Determine the (x, y) coordinate at the center of the cell enclosing the given text.  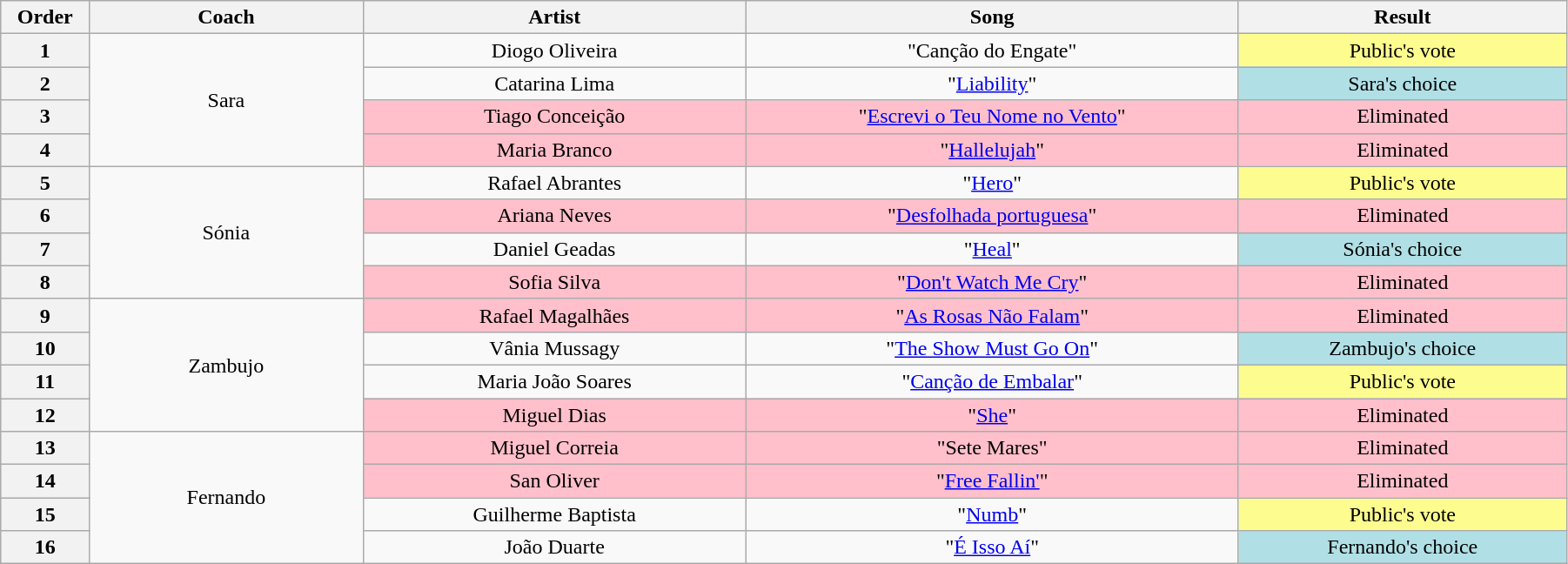
Vânia Mussagy (554, 348)
"Escrevi o Teu Nome no Vento" (992, 117)
Diogo Oliveira (554, 50)
"Hallelujah" (992, 150)
Guilherme Baptista (554, 514)
2 (45, 84)
João Duarte (554, 547)
10 (45, 348)
Daniel Geadas (554, 249)
"Sete Mares" (992, 448)
Result (1403, 17)
"Canção de Embalar" (992, 381)
Fernando's choice (1403, 547)
Coach (226, 17)
1 (45, 50)
3 (45, 117)
Artist (554, 17)
6 (45, 216)
Catarina Lima (554, 84)
Rafael Magalhães (554, 315)
"Heal" (992, 249)
14 (45, 481)
Miguel Correia (554, 448)
Sónia (226, 232)
Sónia's choice (1403, 249)
Zambujo's choice (1403, 348)
Miguel Dias (554, 415)
Maria João Soares (554, 381)
11 (45, 381)
Order (45, 17)
"É Isso Aí" (992, 547)
12 (45, 415)
13 (45, 448)
Fernando (226, 498)
"The Show Must Go On" (992, 348)
"Liability" (992, 84)
5 (45, 183)
Sofia Silva (554, 282)
Maria Branco (554, 150)
"As Rosas Não Falam" (992, 315)
Song (992, 17)
"Canção do Engate" (992, 50)
"Desfolhada portuguesa" (992, 216)
16 (45, 547)
Rafael Abrantes (554, 183)
Zambujo (226, 365)
San Oliver (554, 481)
"Numb" (992, 514)
15 (45, 514)
8 (45, 282)
"Don't Watch Me Cry" (992, 282)
9 (45, 315)
Tiago Conceição (554, 117)
4 (45, 150)
"She" (992, 415)
Ariana Neves (554, 216)
"Free Fallin'" (992, 481)
"Hero" (992, 183)
Sara (226, 100)
Sara's choice (1403, 84)
7 (45, 249)
